Search for the cell housing the specified text and yield its (x, y) center coordinate. 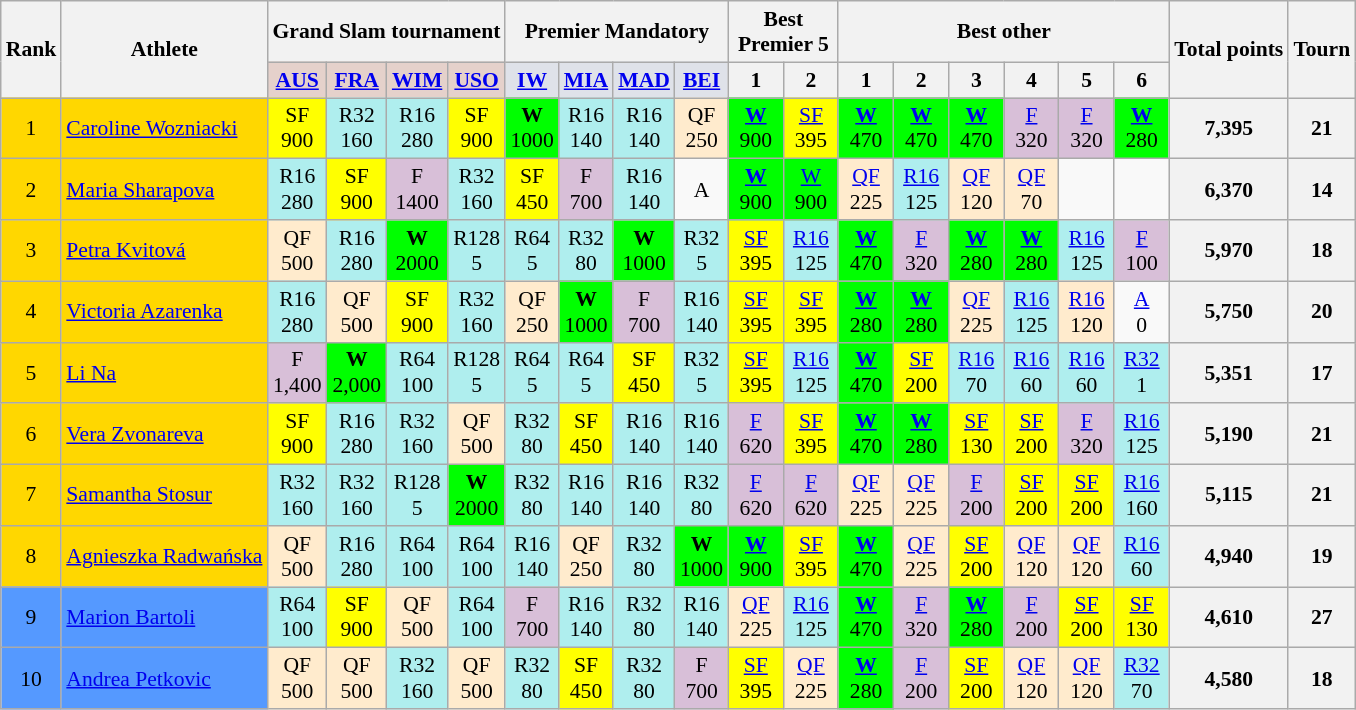
Tourn (1322, 50)
20 (1322, 312)
4,580 (1228, 678)
Grand Slam tournament (386, 32)
R321 (1142, 372)
MAD (644, 80)
17 (1322, 372)
4,940 (1228, 556)
7,395 (1228, 128)
Best Premier 5 (783, 32)
FRA (357, 80)
A (702, 190)
F1,400 (297, 372)
Li Na (164, 372)
4,610 (1228, 618)
MIA (586, 80)
Agnieszka Radwańska (164, 556)
Victoria Azarenka (164, 312)
27 (1322, 618)
A0 (1142, 312)
Total points (1228, 50)
QF70 (1032, 190)
5,115 (1228, 496)
10 (32, 678)
5,351 (1228, 372)
IW (532, 80)
F1400 (416, 190)
8 (32, 556)
WIM (416, 80)
14 (1322, 190)
9 (32, 618)
F100 (1142, 250)
R3270 (1142, 678)
R16160 (1142, 496)
Rank (32, 50)
19 (1322, 556)
Marion Bartoli (164, 618)
Premier Mandatory (616, 32)
R16120 (1086, 312)
Vera Zvonareva (164, 434)
AUS (297, 80)
Best other (1004, 32)
Petra Kvitová (164, 250)
Samantha Stosur (164, 496)
USO (477, 80)
5,970 (1228, 250)
BEI (702, 80)
Athlete (164, 50)
Andrea Petkovic (164, 678)
W2,000 (357, 372)
R1670 (976, 372)
7 (32, 496)
Maria Sharapova (164, 190)
Caroline Wozniacki (164, 128)
5,750 (1228, 312)
5,190 (1228, 434)
6,370 (1228, 190)
